From the cell containing the given text, extract its center point as (X, Y) coordinate. 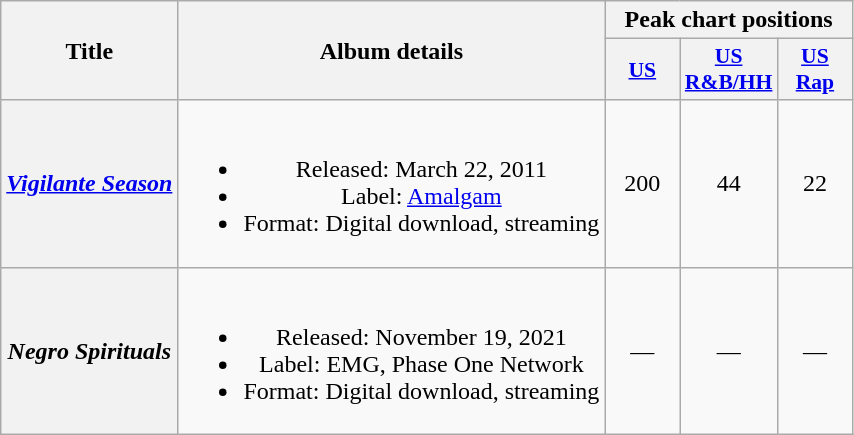
Album details (392, 50)
Released: March 22, 2011Label: AmalgamFormat: Digital download, streaming (392, 184)
US (642, 70)
Released: November 19, 2021Label: EMG, Phase One NetworkFormat: Digital download, streaming (392, 350)
Negro Spirituals (90, 350)
USR&B/HH (729, 70)
Peak chart positions (729, 20)
Vigilante Season (90, 184)
USRap (814, 70)
200 (642, 184)
Title (90, 50)
22 (814, 184)
44 (729, 184)
